Return [x, y] of the center of cell containing provided text 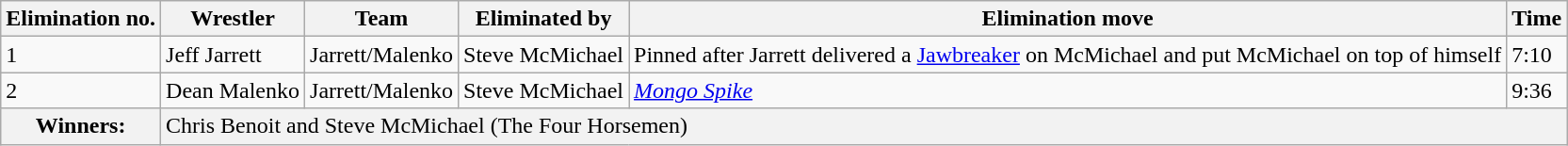
Team [382, 19]
Eliminated by [544, 19]
Chris Benoit and Steve McMichael (The Four Horsemen) [865, 126]
2 [81, 90]
Winners: [81, 126]
Pinned after Jarrett delivered a Jawbreaker on McMichael and put McMichael on top of himself [1068, 55]
Time [1537, 19]
1 [81, 55]
Elimination move [1068, 19]
Wrestler [234, 19]
Jeff Jarrett [234, 55]
Elimination no. [81, 19]
Dean Malenko [234, 90]
9:36 [1537, 90]
7:10 [1537, 55]
Mongo Spike [1068, 90]
